Extract the (x, y) coordinate from the center of the cell holding the provided text.  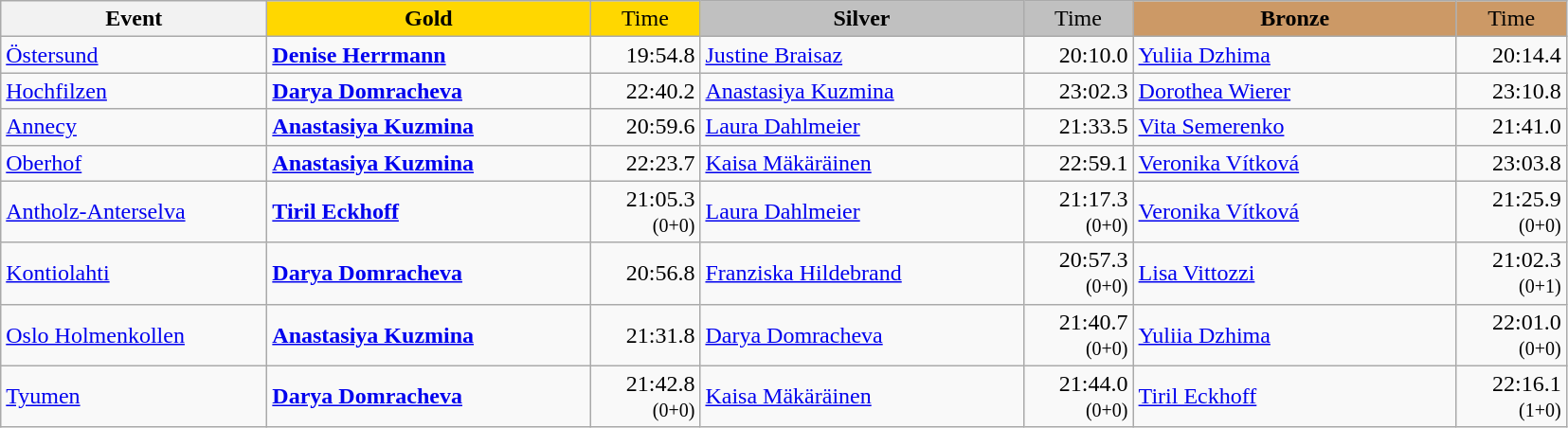
20:59.6 (645, 127)
23:10.8 (1511, 91)
19:54.8 (645, 55)
Lisa Vittozzi (1294, 273)
21:33.5 (1078, 127)
21:41.0 (1511, 127)
Justine Braisaz (862, 55)
22:16.1(1+0) (1511, 396)
21:42.8(0+0) (645, 396)
21:40.7(0+0) (1078, 335)
23:03.8 (1511, 163)
20:56.8 (645, 273)
21:31.8 (645, 335)
Annecy (135, 127)
21:25.9(0+0) (1511, 212)
20:10.0 (1078, 55)
21:02.3(0+1) (1511, 273)
Dorothea Wierer (1294, 91)
23:02.3 (1078, 91)
21:05.3(0+0) (645, 212)
Kontiolahti (135, 273)
Denise Herrmann (428, 55)
22:01.0(0+0) (1511, 335)
21:44.0(0+0) (1078, 396)
Gold (428, 19)
22:59.1 (1078, 163)
Bronze (1294, 19)
Silver (862, 19)
20:14.4 (1511, 55)
22:40.2 (645, 91)
Östersund (135, 55)
Vita Semerenko (1294, 127)
21:17.3(0+0) (1078, 212)
Oslo Holmenkollen (135, 335)
Tyumen (135, 396)
Oberhof (135, 163)
22:23.7 (645, 163)
20:57.3(0+0) (1078, 273)
Hochfilzen (135, 91)
Event (135, 19)
Franziska Hildebrand (862, 273)
Antholz-Anterselva (135, 212)
